Return (x, y) of the center of cell containing provided text 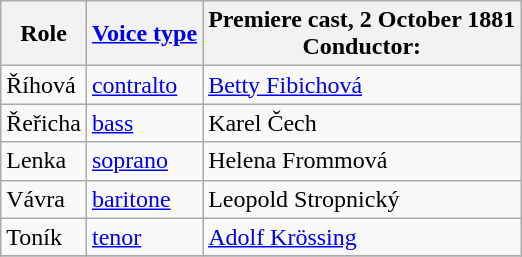
Role (44, 34)
Řeřicha (44, 123)
Leopold Stropnický (362, 199)
Toník (44, 237)
soprano (144, 161)
Voice type (144, 34)
Helena Frommová (362, 161)
Premiere cast, 2 October 1881Conductor: (362, 34)
Lenka (44, 161)
Betty Fibichová (362, 85)
baritone (144, 199)
Říhová (44, 85)
tenor (144, 237)
Adolf Krössing (362, 237)
contralto (144, 85)
Vávra (44, 199)
bass (144, 123)
Karel Čech (362, 123)
